Identify which cell holds the provided text, then report its [x, y] central coordinate. 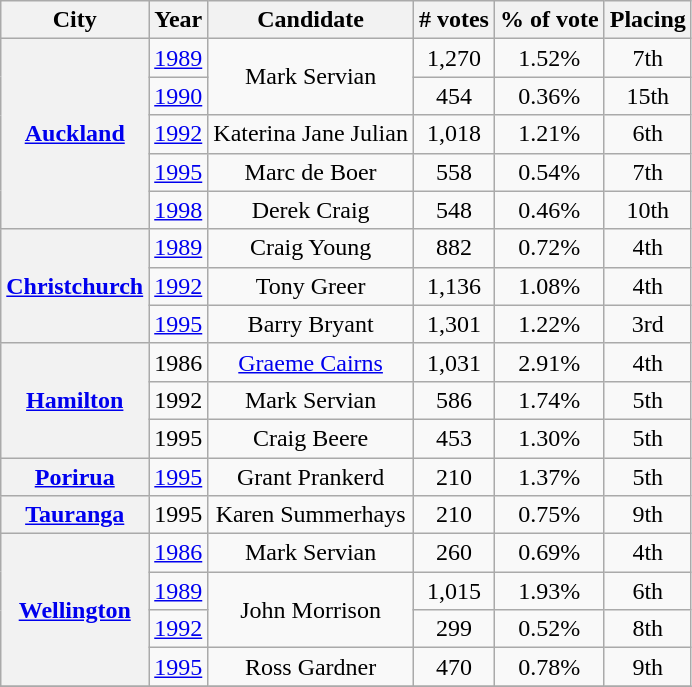
1.08% [549, 286]
15th [648, 96]
0.72% [549, 248]
Candidate [311, 20]
0.46% [549, 210]
Tauranga [75, 515]
Marc de Boer [311, 172]
1,301 [454, 324]
10th [648, 210]
Wellington [75, 610]
Auckland [75, 134]
2.91% [549, 362]
City [75, 20]
Tony Greer [311, 286]
1.30% [549, 438]
1,136 [454, 286]
454 [454, 96]
Craig Young [311, 248]
260 [454, 553]
1,031 [454, 362]
0.78% [549, 667]
1.52% [549, 58]
558 [454, 172]
Year [178, 20]
8th [648, 629]
470 [454, 667]
Derek Craig [311, 210]
Hamilton [75, 400]
0.69% [549, 553]
1.21% [549, 134]
1,270 [454, 58]
1.93% [549, 591]
882 [454, 248]
3rd [648, 324]
548 [454, 210]
586 [454, 400]
John Morrison [311, 610]
0.75% [549, 515]
0.36% [549, 96]
Graeme Cairns [311, 362]
Porirua [75, 477]
299 [454, 629]
1998 [178, 210]
1.74% [549, 400]
0.54% [549, 172]
453 [454, 438]
0.52% [549, 629]
# votes [454, 20]
Placing [648, 20]
1,018 [454, 134]
1,015 [454, 591]
% of vote [549, 20]
Craig Beere [311, 438]
Grant Prankerd [311, 477]
Karen Summerhays [311, 515]
Katerina Jane Julian [311, 134]
1990 [178, 96]
Christchurch [75, 286]
1.37% [549, 477]
Ross Gardner [311, 667]
1.22% [549, 324]
Barry Bryant [311, 324]
